Return the (x, y) coordinate for the center point of the cell that contains the specified text.  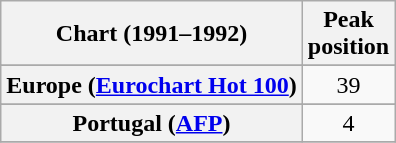
39 (348, 85)
4 (348, 123)
Chart (1991–1992) (152, 34)
Europe (Eurochart Hot 100) (152, 85)
Portugal (AFP) (152, 123)
Peakposition (348, 34)
